Determine the (x, y) coordinate at the center of the cell enclosing the given text.  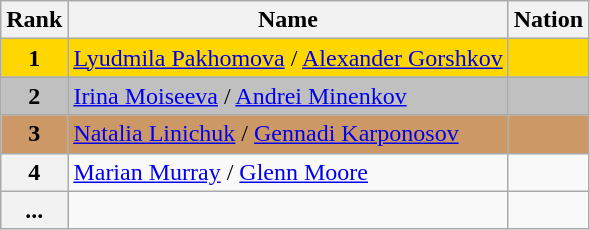
Name (288, 20)
Irina Moiseeva / Andrei Minenkov (288, 96)
1 (34, 58)
3 (34, 134)
Natalia Linichuk / Gennadi Karponosov (288, 134)
2 (34, 96)
Lyudmila Pakhomova / Alexander Gorshkov (288, 58)
... (34, 210)
Rank (34, 20)
Nation (548, 20)
4 (34, 172)
Marian Murray / Glenn Moore (288, 172)
